Find where the given text appears and provide that cell's center as [X, Y] coordinate. 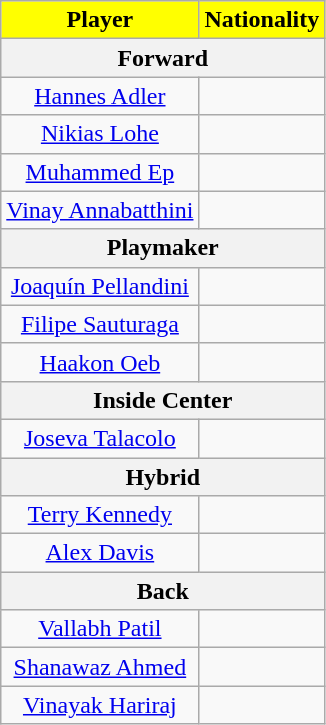
Vinay Annabatthini [100, 210]
Nationality [262, 20]
Playmaker [163, 248]
Vinayak Hariraj [100, 705]
Hybrid [163, 477]
Shanawaz Ahmed [100, 667]
Joaquín Pellandini [100, 286]
Hannes Adler [100, 96]
Vallabh Patil [100, 629]
Inside Center [163, 400]
Back [163, 591]
Terry Kennedy [100, 515]
Nikias Lohe [100, 134]
Player [100, 20]
Muhammed Ep [100, 172]
Haakon Oeb [100, 362]
Forward [163, 58]
Alex Davis [100, 553]
Joseva Talacolo [100, 438]
Filipe Sauturaga [100, 324]
